Capture the cell that displays the provided text and extract its [X, Y] central coordinate. 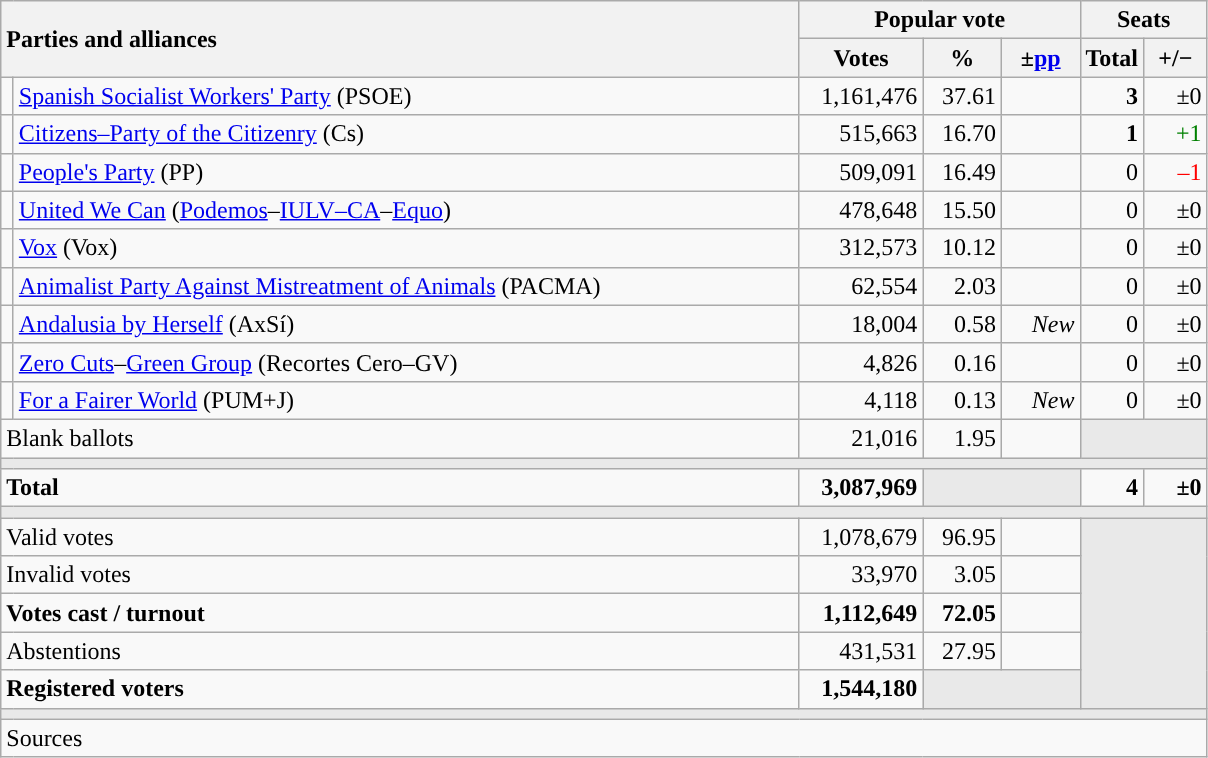
1,544,180 [861, 689]
10.12 [962, 248]
Animalist Party Against Mistreatment of Animals (PACMA) [406, 286]
Sources [604, 738]
1.95 [962, 438]
2.03 [962, 286]
Registered voters [400, 689]
–1 [1176, 172]
96.95 [962, 537]
3,087,969 [861, 488]
1,112,649 [861, 613]
0.13 [962, 400]
% [962, 58]
People's Party (PP) [406, 172]
Popular vote [940, 20]
16.49 [962, 172]
Zero Cuts–Green Group (Recortes Cero–GV) [406, 362]
0.58 [962, 324]
+1 [1176, 134]
Votes [861, 58]
515,663 [861, 134]
4,118 [861, 400]
+/− [1176, 58]
21,016 [861, 438]
Spanish Socialist Workers' Party (PSOE) [406, 96]
15.50 [962, 210]
312,573 [861, 248]
62,554 [861, 286]
Vox (Vox) [406, 248]
Citizens–Party of the Citizenry (Cs) [406, 134]
478,648 [861, 210]
For a Fairer World (PUM+J) [406, 400]
Invalid votes [400, 575]
4,826 [861, 362]
72.05 [962, 613]
27.95 [962, 651]
Parties and alliances [400, 39]
1,078,679 [861, 537]
Abstentions [400, 651]
Andalusia by Herself (AxSí) [406, 324]
1 [1112, 134]
16.70 [962, 134]
33,970 [861, 575]
United We Can (Podemos–IULV–CA–Equo) [406, 210]
18,004 [861, 324]
Seats [1144, 20]
Votes cast / turnout [400, 613]
431,531 [861, 651]
±pp [1040, 58]
509,091 [861, 172]
Blank ballots [400, 438]
Valid votes [400, 537]
0.16 [962, 362]
3 [1112, 96]
4 [1112, 488]
3.05 [962, 575]
1,161,476 [861, 96]
37.61 [962, 96]
